Output the (x, y) coordinate of the center of the cell containing the given text.  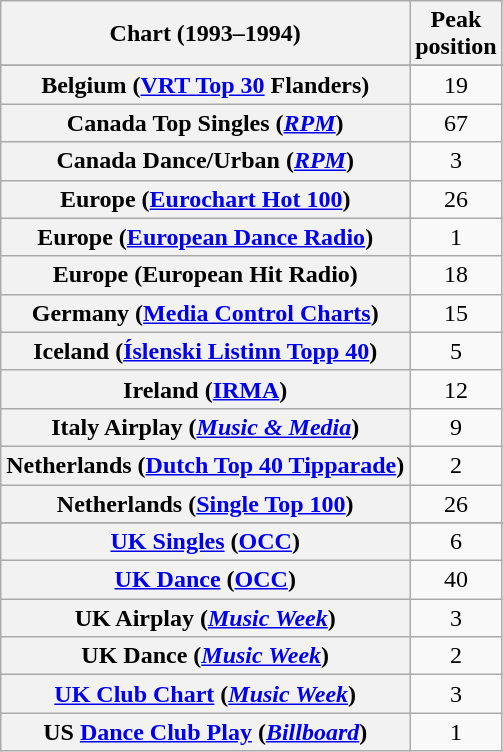
Netherlands (Single Top 100) (206, 503)
Netherlands (Dutch Top 40 Tipparade) (206, 465)
Peakposition (456, 34)
UK Dance (OCC) (206, 580)
18 (456, 275)
UK Club Chart (Music Week) (206, 694)
Europe (Eurochart Hot 100) (206, 199)
19 (456, 85)
UK Singles (OCC) (206, 542)
40 (456, 580)
Canada Top Singles (RPM) (206, 123)
Iceland (Íslenski Listinn Topp 40) (206, 351)
Europe (European Dance Radio) (206, 237)
67 (456, 123)
5 (456, 351)
Belgium (VRT Top 30 Flanders) (206, 85)
12 (456, 389)
Ireland (IRMA) (206, 389)
9 (456, 427)
6 (456, 542)
UK Dance (Music Week) (206, 656)
Germany (Media Control Charts) (206, 313)
Europe (European Hit Radio) (206, 275)
Canada Dance/Urban (RPM) (206, 161)
15 (456, 313)
UK Airplay (Music Week) (206, 618)
Italy Airplay (Music & Media) (206, 427)
US Dance Club Play (Billboard) (206, 732)
Chart (1993–1994) (206, 34)
